Capture the cell that displays the provided text and extract its (X, Y) central coordinate. 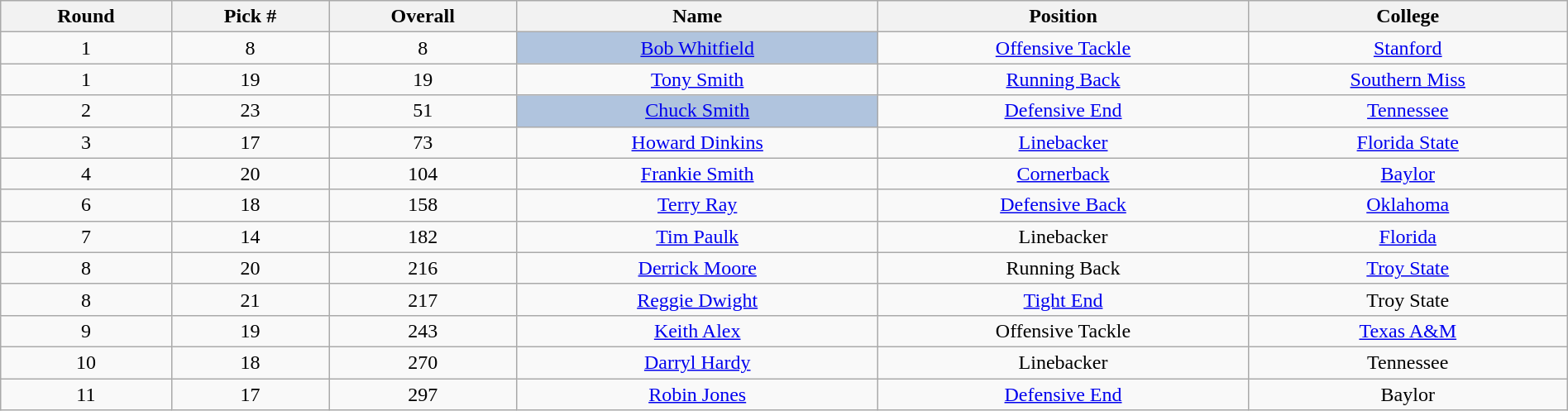
Name (698, 17)
Darryl Hardy (698, 362)
6 (86, 205)
3 (86, 142)
Howard Dinkins (698, 142)
Position (1064, 17)
Florida (1408, 237)
Defensive Back (1064, 205)
Tony Smith (698, 79)
Round (86, 17)
Pick # (250, 17)
Derrick Moore (698, 268)
14 (250, 237)
7 (86, 237)
10 (86, 362)
270 (423, 362)
Terry Ray (698, 205)
Chuck Smith (698, 111)
Keith Alex (698, 331)
23 (250, 111)
College (1408, 17)
243 (423, 331)
Overall (423, 17)
182 (423, 237)
Stanford (1408, 48)
Cornerback (1064, 174)
2 (86, 111)
51 (423, 111)
Tight End (1064, 299)
158 (423, 205)
Tim Paulk (698, 237)
4 (86, 174)
73 (423, 142)
297 (423, 394)
11 (86, 394)
Oklahoma (1408, 205)
104 (423, 174)
216 (423, 268)
Texas A&M (1408, 331)
21 (250, 299)
Bob Whitfield (698, 48)
217 (423, 299)
Southern Miss (1408, 79)
Florida State (1408, 142)
Frankie Smith (698, 174)
Robin Jones (698, 394)
9 (86, 331)
Reggie Dwight (698, 299)
